Pinpoint the cell where the given text exists, returning its [x, y] midpoint coordinate. 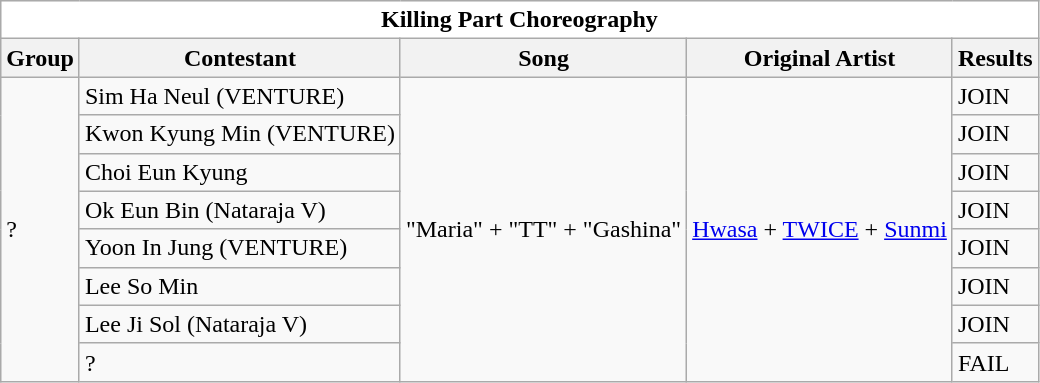
Lee Ji Sol (Nataraja V) [240, 324]
Lee So Min [240, 286]
Hwasa + TWICE + Sunmi [820, 229]
Contestant [240, 58]
Results [995, 58]
Killing Part Choreography [520, 20]
Group [40, 58]
Yoon In Jung (VENTURE) [240, 248]
FAIL [995, 362]
Choi Eun Kyung [240, 172]
Ok Eun Bin (Nataraja V) [240, 210]
Song [543, 58]
Sim Ha Neul (VENTURE) [240, 96]
Original Artist [820, 58]
"Maria" + "TT" + "Gashina" [543, 229]
Kwon Kyung Min (VENTURE) [240, 134]
